Determine the [X, Y] coordinate at the center of the cell enclosing the given text.  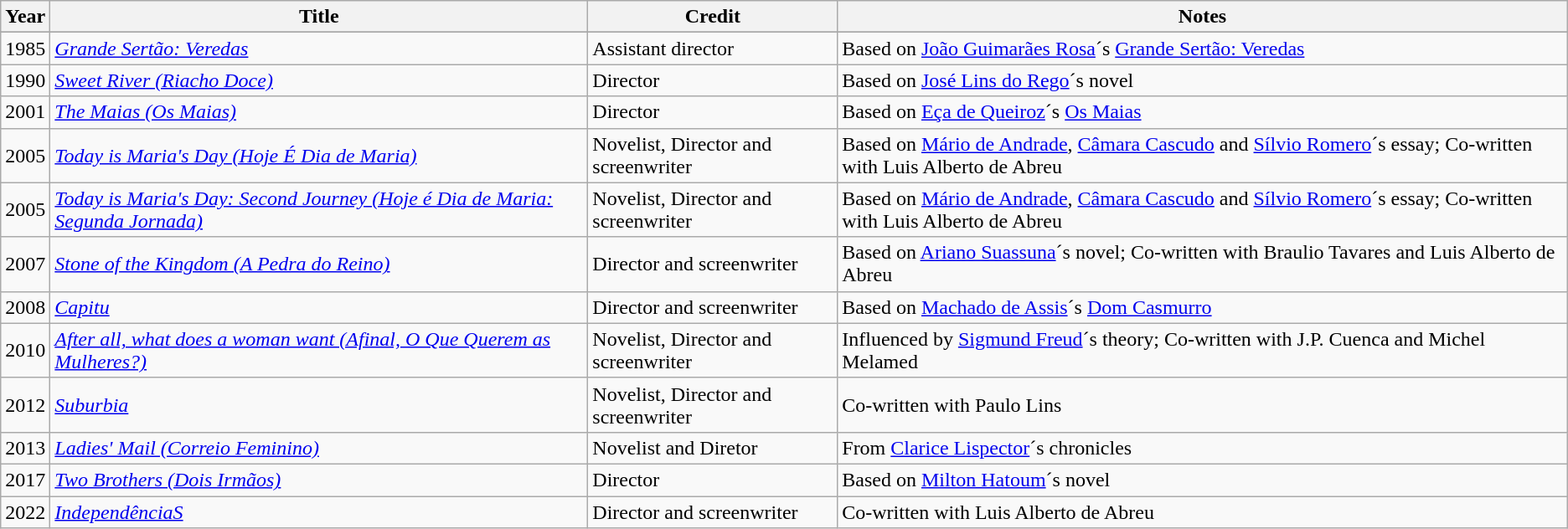
Novelist and Diretor [713, 448]
Based on Eça de Queiroz´s Os Maias [1203, 112]
Sweet River (Riacho Doce) [319, 80]
Co-written with Paulo Lins [1203, 405]
IndependênciaS [319, 511]
Two Brothers (Dois Irmãos) [319, 480]
After all, what does a woman want (Afinal, O Que Querem as Mulheres?) [319, 350]
Suburbia [319, 405]
1985 [25, 49]
Notes [1203, 17]
The Maias (Os Maias) [319, 112]
Year [25, 17]
Ladies' Mail (Correio Feminino) [319, 448]
Based on Ariano Suassuna´s novel; Co-written with Braulio Tavares and Luis Alberto de Abreu [1203, 264]
Grande Sertão: Veredas [319, 49]
Based on José Lins do Rego´s novel [1203, 80]
From Clarice Lispector´s chronicles [1203, 448]
Assistant director [713, 49]
Title [319, 17]
2013 [25, 448]
2008 [25, 307]
Co-written with Luis Alberto de Abreu [1203, 511]
2010 [25, 350]
2007 [25, 264]
2017 [25, 480]
1990 [25, 80]
Today is Maria's Day (Hoje É Dia de Maria) [319, 156]
Based on Machado de Assis´s Dom Casmurro [1203, 307]
2001 [25, 112]
Based on João Guimarães Rosa´s Grande Sertão: Veredas [1203, 49]
Credit [713, 17]
Stone of the Kingdom (A Pedra do Reino) [319, 264]
Today is Maria's Day: Second Journey (Hoje é Dia de Maria: Segunda Jornada) [319, 209]
Based on Milton Hatoum´s novel [1203, 480]
Influenced by Sigmund Freud´s theory; Co-written with J.P. Cuenca and Michel Melamed [1203, 350]
2022 [25, 511]
Capitu [319, 307]
2012 [25, 405]
